Find where the given text appears and provide that cell's center as [x, y] coordinate. 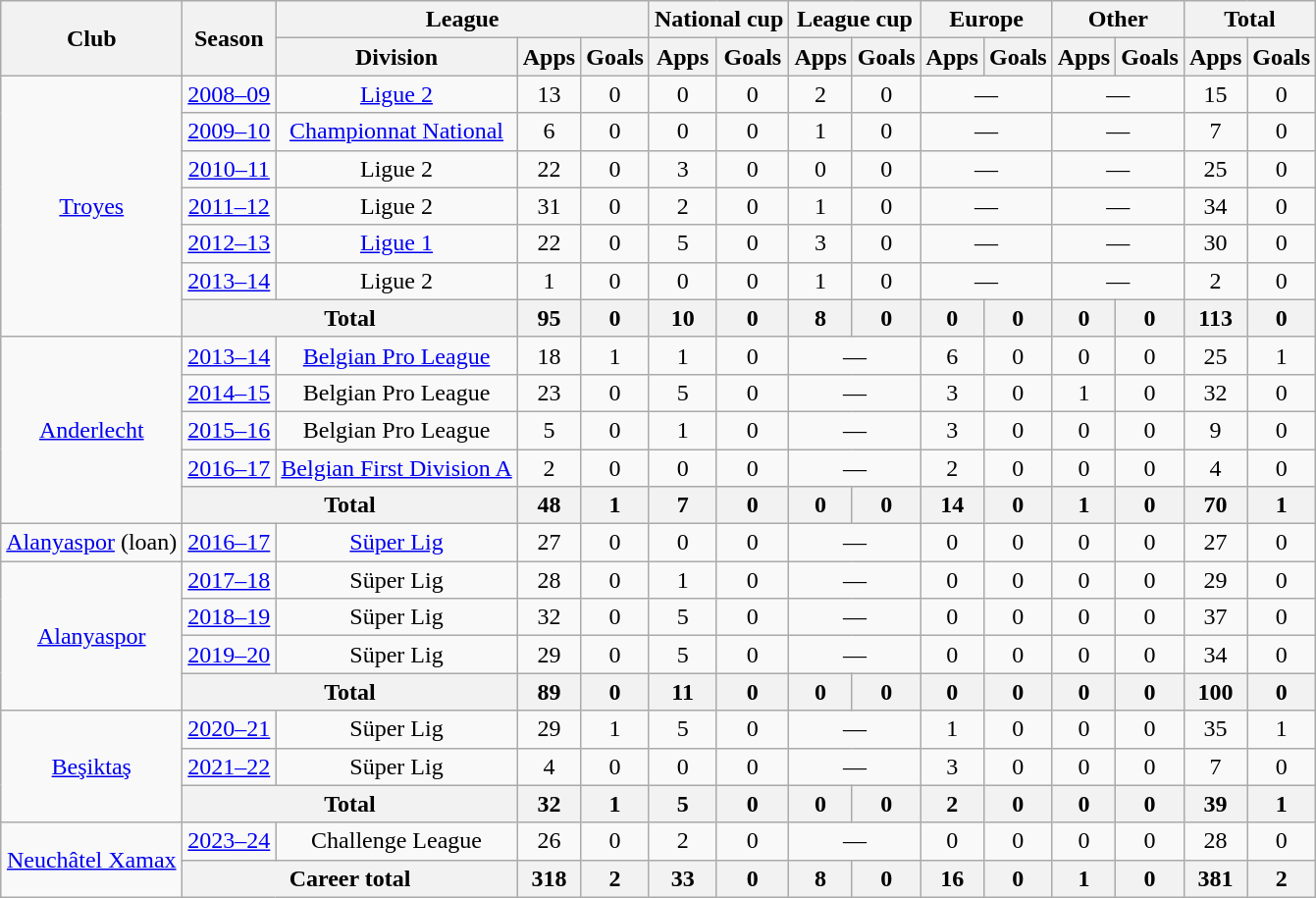
89 [549, 692]
30 [1215, 243]
2015–16 [230, 430]
9 [1215, 430]
2020–21 [230, 729]
2017–18 [230, 580]
18 [549, 355]
Season [230, 38]
10 [682, 318]
2019–20 [230, 655]
2011–12 [230, 206]
11 [682, 692]
2014–15 [230, 393]
2021–22 [230, 766]
Anderlecht [92, 430]
Ligue 1 [396, 243]
Career total [349, 878]
70 [1215, 505]
Alanyaspor [92, 636]
48 [549, 505]
2012–13 [230, 243]
2010–11 [230, 169]
League [463, 20]
23 [549, 393]
League cup [855, 20]
95 [549, 318]
2018–19 [230, 617]
Europe [986, 20]
15 [1215, 94]
31 [549, 206]
Neuchâtel Xamax [92, 860]
Beşiktaş [92, 766]
National cup [718, 20]
16 [952, 878]
14 [952, 505]
Other [1118, 20]
Championnat National [396, 132]
113 [1215, 318]
Alanyaspor (loan) [92, 543]
2023–24 [230, 841]
Belgian First Division A [396, 468]
Troyes [92, 206]
Club [92, 38]
2009–10 [230, 132]
37 [1215, 617]
2008–09 [230, 94]
26 [549, 841]
100 [1215, 692]
381 [1215, 878]
Challenge League [396, 841]
35 [1215, 729]
33 [682, 878]
318 [549, 878]
Division [396, 57]
39 [1215, 804]
13 [549, 94]
